Return (x, y) of the center of cell containing provided text 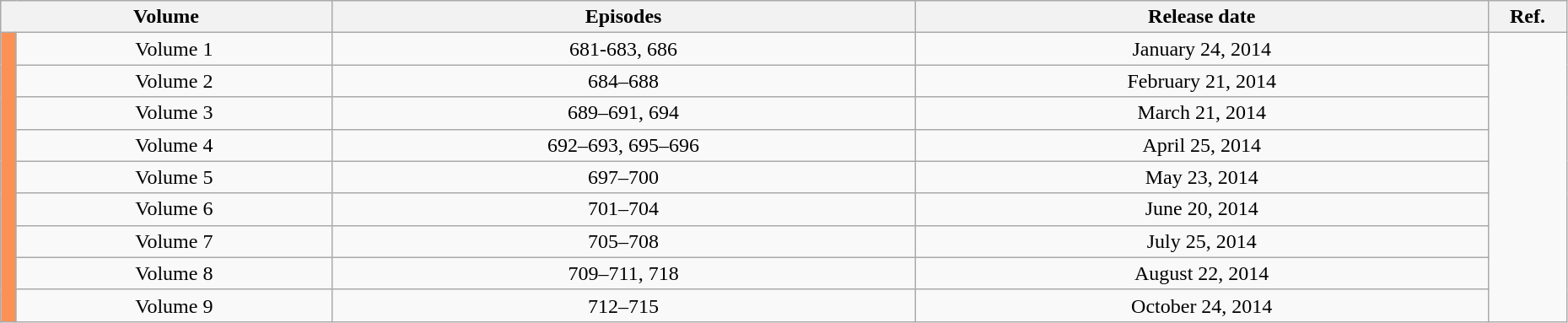
May 23, 2014 (1202, 177)
Ref. (1528, 17)
July 25, 2014 (1202, 241)
Volume 5 (174, 177)
692–693, 695–696 (623, 145)
Volume 3 (174, 113)
705–708 (623, 241)
August 22, 2014 (1202, 273)
January 24, 2014 (1202, 49)
Volume 9 (174, 305)
701–704 (623, 209)
Volume 7 (174, 241)
684–688 (623, 81)
Volume 1 (174, 49)
Volume (166, 17)
April 25, 2014 (1202, 145)
June 20, 2014 (1202, 209)
March 21, 2014 (1202, 113)
709–711, 718 (623, 273)
Volume 2 (174, 81)
Volume 4 (174, 145)
Volume 8 (174, 273)
681-683, 686 (623, 49)
February 21, 2014 (1202, 81)
Release date (1202, 17)
712–715 (623, 305)
689–691, 694 (623, 113)
697–700 (623, 177)
Volume 6 (174, 209)
October 24, 2014 (1202, 305)
Episodes (623, 17)
